From the cell containing the given text, extract its center point as (X, Y) coordinate. 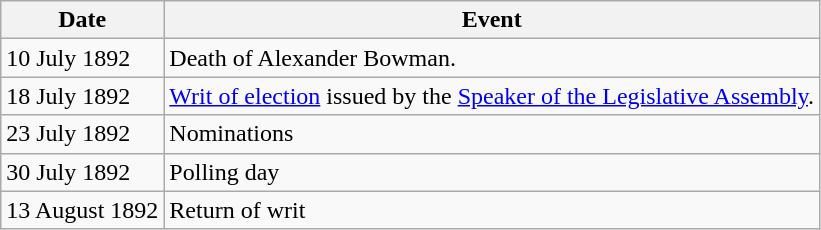
18 July 1892 (82, 96)
Polling day (492, 172)
23 July 1892 (82, 134)
13 August 1892 (82, 210)
Return of writ (492, 210)
Death of Alexander Bowman. (492, 58)
30 July 1892 (82, 172)
Nominations (492, 134)
Writ of election issued by the Speaker of the Legislative Assembly. (492, 96)
Date (82, 20)
Event (492, 20)
10 July 1892 (82, 58)
